Determine the (x, y) coordinate at the center of the cell enclosing the given text.  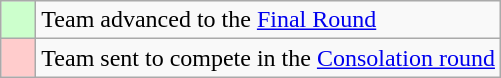
Team sent to compete in the Consolation round (268, 58)
Team advanced to the Final Round (268, 20)
